Pinpoint the cell where the given text exists, returning its [x, y] midpoint coordinate. 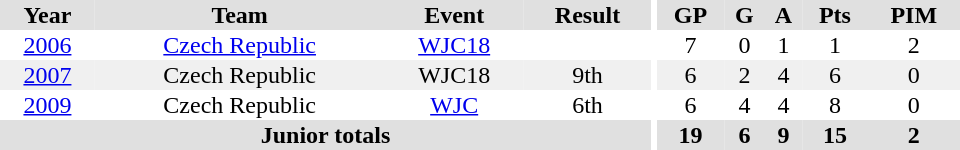
G [744, 15]
Event [454, 15]
8 [834, 105]
9th [588, 75]
A [784, 15]
Pts [834, 15]
2006 [48, 45]
GP [691, 15]
PIM [914, 15]
WJC [454, 105]
15 [834, 135]
Year [48, 15]
Junior totals [326, 135]
2007 [48, 75]
2009 [48, 105]
6th [588, 105]
19 [691, 135]
Result [588, 15]
Team [240, 15]
9 [784, 135]
7 [691, 45]
